Capture the cell that displays the provided text and extract its [x, y] central coordinate. 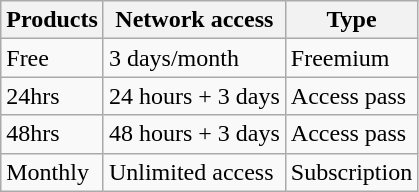
Freemium [351, 58]
24hrs [52, 96]
3 days/month [194, 58]
24 hours + 3 days [194, 96]
Free [52, 58]
Products [52, 20]
Unlimited access [194, 172]
48hrs [52, 134]
Subscription [351, 172]
Network access [194, 20]
Monthly [52, 172]
Type [351, 20]
48 hours + 3 days [194, 134]
